For the text-containing cell, return its midpoint in [X, Y] coordinate format. 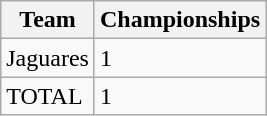
Championships [180, 20]
TOTAL [48, 96]
Jaguares [48, 58]
Team [48, 20]
